Find where the given text appears and provide that cell's center as [X, Y] coordinate. 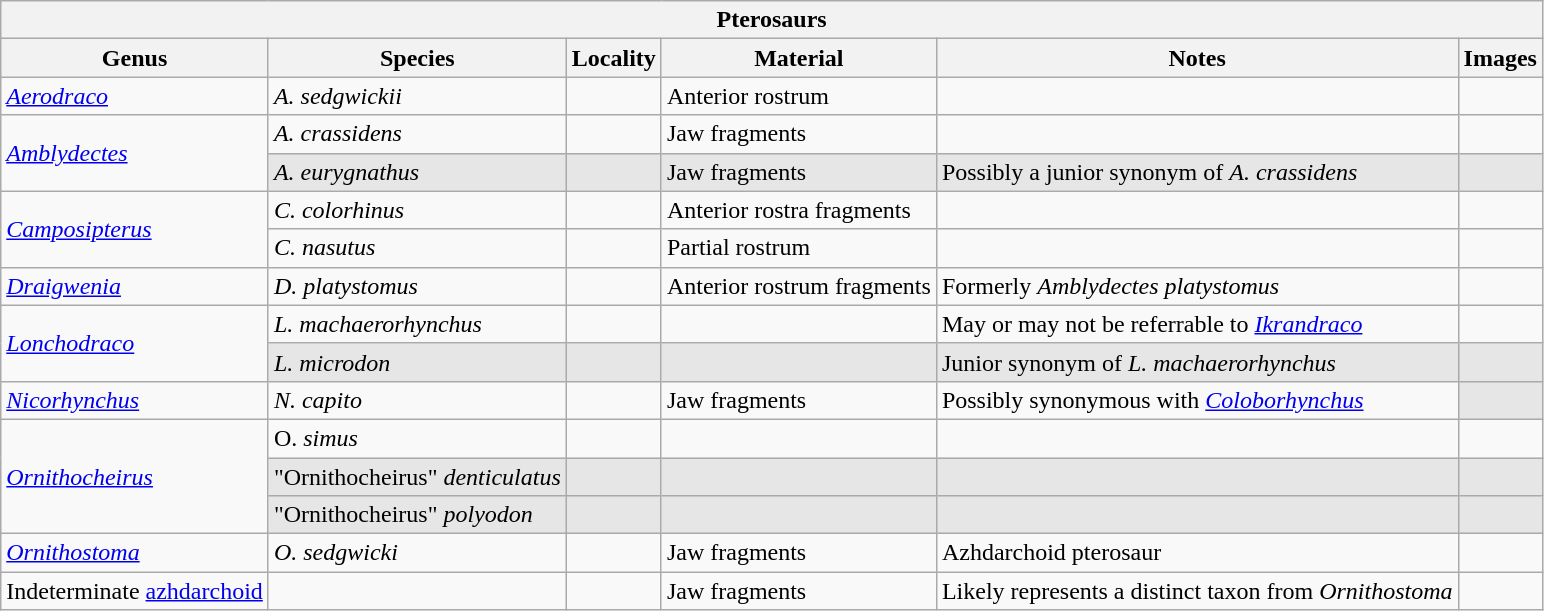
Aerodraco [135, 96]
Possibly synonymous with Coloborhynchus [1197, 400]
May or may not be referrable to Ikrandraco [1197, 324]
O. simus [417, 438]
Material [798, 58]
Possibly a junior synonym of A. crassidens [1197, 172]
Partial rostrum [798, 248]
Indeterminate azhdarchoid [135, 591]
Species [417, 58]
Anterior rostra fragments [798, 210]
Genus [135, 58]
Anterior rostrum [798, 96]
C. colorhinus [417, 210]
A. eurygnathus [417, 172]
A. crassidens [417, 134]
C. nasutus [417, 248]
Nicorhynchus [135, 400]
Ornithocheirus [135, 476]
"Ornithocheirus" denticulatus [417, 477]
A. sedgwickii [417, 96]
Lonchodraco [135, 343]
Ornithostoma [135, 553]
D. platystomus [417, 286]
L. microdon [417, 362]
Camposipterus [135, 229]
Azhdarchoid pterosaur [1197, 553]
Amblydectes [135, 153]
N. capito [417, 400]
L. machaerorhynchus [417, 324]
Anterior rostrum fragments [798, 286]
Draigwenia [135, 286]
Locality [614, 58]
Images [1500, 58]
Junior synonym of L. machaerorhynchus [1197, 362]
Notes [1197, 58]
Pterosaurs [772, 20]
Likely represents a distinct taxon from Ornithostoma [1197, 591]
Formerly Amblydectes platystomus [1197, 286]
O. sedgwicki [417, 553]
"Ornithocheirus" polyodon [417, 515]
